From the cell containing the given text, extract its center point as [x, y] coordinate. 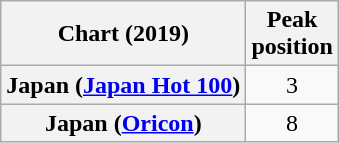
3 [292, 85]
Peakposition [292, 34]
8 [292, 123]
Japan (Japan Hot 100) [124, 85]
Japan (Oricon) [124, 123]
Chart (2019) [124, 34]
